Provide the [x, y] coordinate of the cell's center where the given text is located.  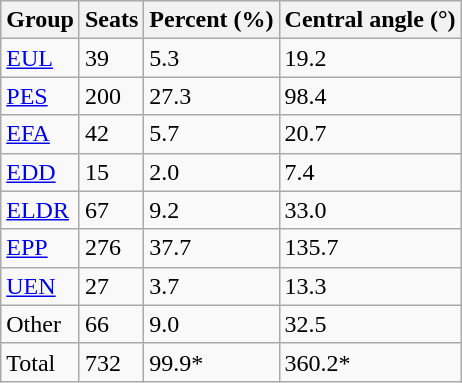
Central angle (°) [370, 20]
27 [111, 286]
200 [111, 96]
37.7 [212, 248]
276 [111, 248]
13.3 [370, 286]
2.0 [212, 172]
PES [40, 96]
9.2 [212, 210]
EFA [40, 134]
Percent (%) [212, 20]
98.4 [370, 96]
27.3 [212, 96]
66 [111, 324]
3.7 [212, 286]
5.3 [212, 58]
Total [40, 362]
99.9* [212, 362]
33.0 [370, 210]
19.2 [370, 58]
67 [111, 210]
20.7 [370, 134]
7.4 [370, 172]
Other [40, 324]
Group [40, 20]
UEN [40, 286]
360.2* [370, 362]
32.5 [370, 324]
Seats [111, 20]
135.7 [370, 248]
ELDR [40, 210]
9.0 [212, 324]
EPP [40, 248]
EUL [40, 58]
39 [111, 58]
15 [111, 172]
42 [111, 134]
732 [111, 362]
5.7 [212, 134]
EDD [40, 172]
